Search for the cell housing the specified text and yield its [X, Y] center coordinate. 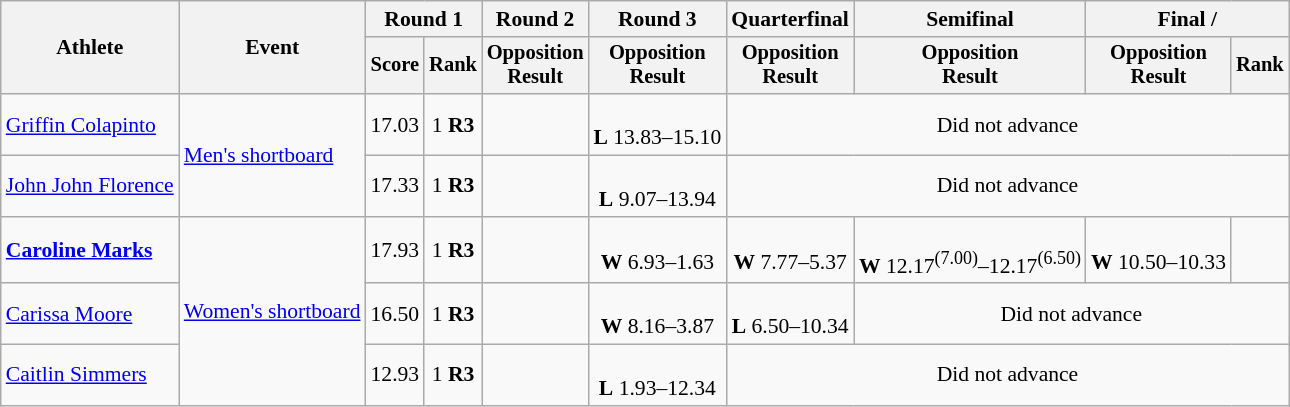
Score [396, 66]
Round 1 [424, 19]
Women's shortboard [272, 312]
12.93 [396, 376]
Caitlin Simmers [90, 376]
Round 3 [657, 19]
17.33 [396, 186]
Quarterfinal [790, 19]
L 1.93–12.34 [657, 376]
Caroline Marks [90, 250]
16.50 [396, 314]
Final / [1188, 19]
Round 2 [536, 19]
Athlete [90, 48]
Semifinal [970, 19]
W 10.50–10.33 [1158, 250]
17.93 [396, 250]
L 6.50–10.34 [790, 314]
John John Florence [90, 186]
17.03 [396, 124]
Event [272, 48]
Griffin Colapinto [90, 124]
Men's shortboard [272, 155]
L 9.07–13.94 [657, 186]
L 13.83–15.10 [657, 124]
Carissa Moore [90, 314]
W 8.16–3.87 [657, 314]
W 7.77–5.37 [790, 250]
W 6.93–1.63 [657, 250]
W 12.17(7.00)–12.17(6.50) [970, 250]
